Find where the given text appears and provide that cell's center as (x, y) coordinate. 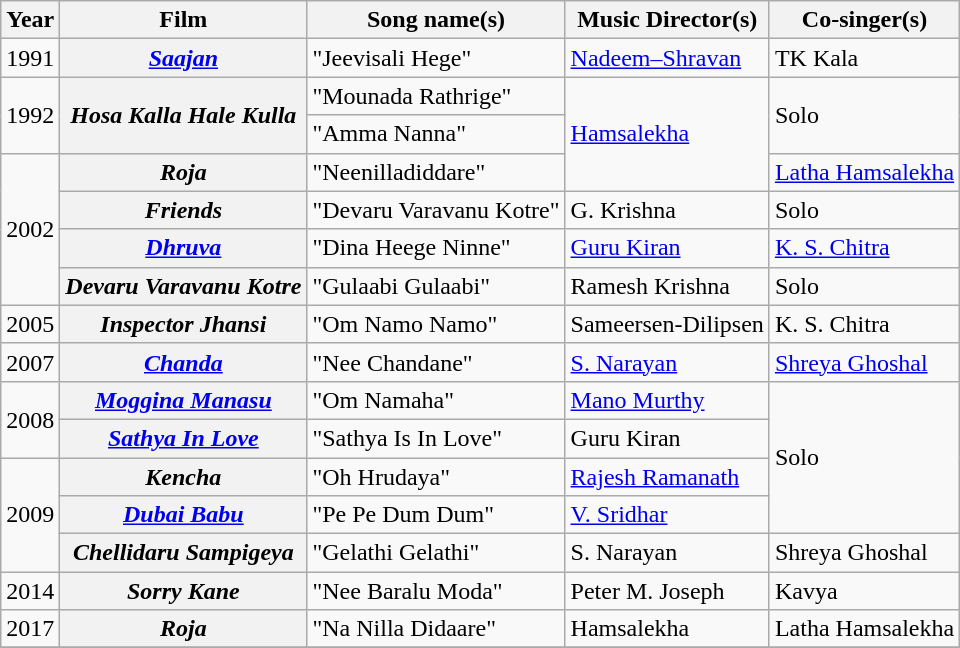
Hosa Kalla Hale Kulla (184, 115)
"Sathya Is In Love" (436, 438)
Peter M. Joseph (667, 591)
"Gelathi Gelathi" (436, 553)
Rajesh Ramanath (667, 477)
2017 (30, 629)
Sathya In Love (184, 438)
"Om Namo Namo" (436, 324)
"Dina Heege Ninne" (436, 248)
Sameersen-Dilipsen (667, 324)
2014 (30, 591)
"Pe Pe Dum Dum" (436, 515)
2009 (30, 515)
Saajan (184, 58)
2008 (30, 419)
Chellidaru Sampigeya (184, 553)
1991 (30, 58)
Co-singer(s) (864, 20)
"Nee Chandane" (436, 362)
Kavya (864, 591)
"Oh Hrudaya" (436, 477)
"Jeevisali Hege" (436, 58)
Kencha (184, 477)
Dhruva (184, 248)
Song name(s) (436, 20)
2005 (30, 324)
"Na Nilla Didaare" (436, 629)
"Mounada Rathrige" (436, 96)
"Nee Baralu Moda" (436, 591)
"Amma Nanna" (436, 134)
"Om Namaha" (436, 400)
"Gulaabi Gulaabi" (436, 286)
TK Kala (864, 58)
2002 (30, 229)
Chanda (184, 362)
Friends (184, 210)
Year (30, 20)
Moggina Manasu (184, 400)
V. Sridhar (667, 515)
Inspector Jhansi (184, 324)
Mano Murthy (667, 400)
"Neenilladiddare" (436, 172)
1992 (30, 115)
Nadeem–Shravan (667, 58)
"Devaru Varavanu Kotre" (436, 210)
Music Director(s) (667, 20)
Ramesh Krishna (667, 286)
2007 (30, 362)
Film (184, 20)
Devaru Varavanu Kotre (184, 286)
G. Krishna (667, 210)
Dubai Babu (184, 515)
Sorry Kane (184, 591)
